Extract the [x, y] coordinate from the center of the cell holding the provided text.  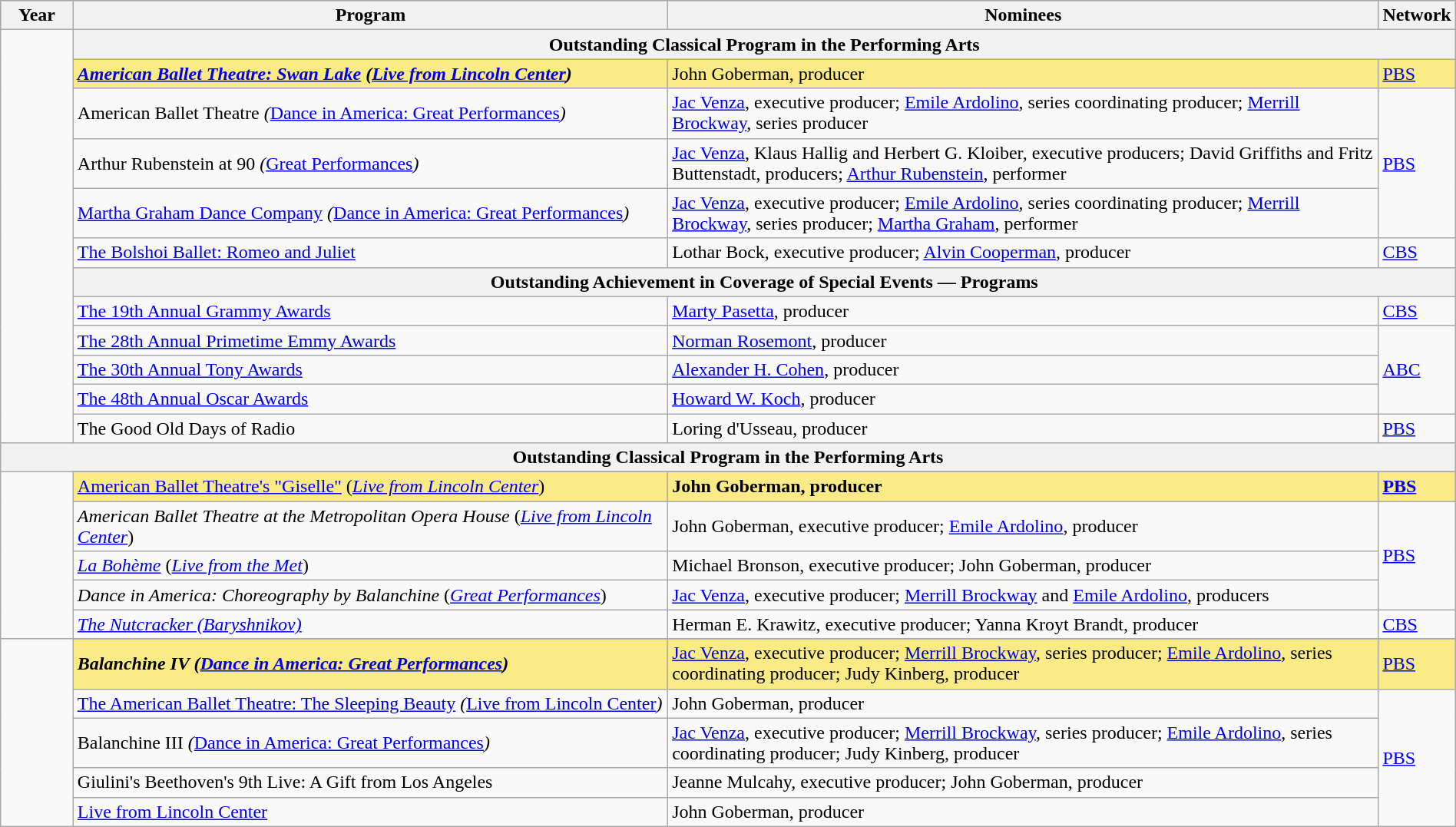
The Bolshoi Ballet: Romeo and Juliet [370, 253]
The Good Old Days of Radio [370, 428]
Outstanding Achievement in Coverage of Special Events — Programs [764, 282]
The Nutcracker (Baryshnikov) [370, 624]
Arthur Rubenstein at 90 (Great Performances) [370, 163]
John Goberman, executive producer; Emile Ardolino, producer [1023, 527]
Loring d'Usseau, producer [1023, 428]
Lothar Bock, executive producer; Alvin Cooperman, producer [1023, 253]
Nominees [1023, 15]
Year [37, 15]
Marty Pasetta, producer [1023, 311]
Howard W. Koch, producer [1023, 399]
Jeanne Mulcahy, executive producer; John Goberman, producer [1023, 782]
Program [370, 15]
Live from Lincoln Center [370, 812]
American Ballet Theatre (Dance in America: Great Performances) [370, 114]
American Ballet Theatre's "Giselle" (Live from Lincoln Center) [370, 487]
Balanchine IV (Dance in America: Great Performances) [370, 663]
Jac Venza, executive producer; Merrill Brockway and Emile Ardolino, producers [1023, 595]
Network [1417, 15]
Jac Venza, executive producer; Emile Ardolino, series coordinating producer; Merrill Brockway, series producer [1023, 114]
The 30th Annual Tony Awards [370, 369]
Martha Graham Dance Company (Dance in America: Great Performances) [370, 213]
American Ballet Theatre at the Metropolitan Opera House (Live from Lincoln Center) [370, 527]
ABC [1417, 369]
The 19th Annual Grammy Awards [370, 311]
Balanchine III (Dance in America: Great Performances) [370, 743]
Herman E. Krawitz, executive producer; Yanna Kroyt Brandt, producer [1023, 624]
Norman Rosemont, producer [1023, 340]
La Bohème (Live from the Met) [370, 566]
The 28th Annual Primetime Emmy Awards [370, 340]
Jac Venza, Klaus Hallig and Herbert G. Kloiber, executive producers; David Griffiths and Fritz Buttenstadt, producers; Arthur Rubenstein, performer [1023, 163]
The 48th Annual Oscar Awards [370, 399]
The American Ballet Theatre: The Sleeping Beauty (Live from Lincoln Center) [370, 703]
Giulini's Beethoven's 9th Live: A Gift from Los Angeles [370, 782]
Jac Venza, executive producer; Emile Ardolino, series coordinating producer; Merrill Brockway, series producer; Martha Graham, performer [1023, 213]
Michael Bronson, executive producer; John Goberman, producer [1023, 566]
Alexander H. Cohen, producer [1023, 369]
American Ballet Theatre: Swan Lake (Live from Lincoln Center) [370, 74]
Dance in America: Choreography by Balanchine (Great Performances) [370, 595]
